Determine the [x, y] coordinate at the center of the cell enclosing the given text.  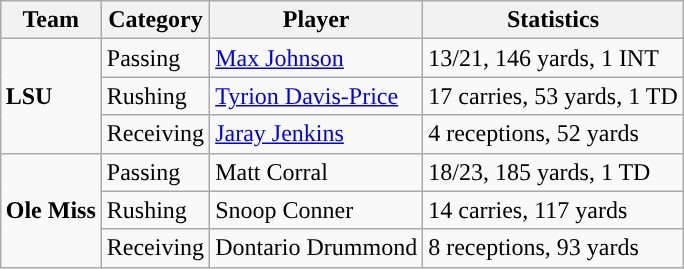
Matt Corral [316, 172]
8 receptions, 93 yards [554, 248]
Dontario Drummond [316, 248]
Tyrion Davis-Price [316, 96]
Category [155, 20]
17 carries, 53 yards, 1 TD [554, 96]
Team [50, 20]
Snoop Conner [316, 210]
4 receptions, 52 yards [554, 134]
18/23, 185 yards, 1 TD [554, 172]
Jaray Jenkins [316, 134]
Max Johnson [316, 58]
Statistics [554, 20]
Player [316, 20]
LSU [50, 96]
14 carries, 117 yards [554, 210]
13/21, 146 yards, 1 INT [554, 58]
Ole Miss [50, 210]
